Return [X, Y] of the center of cell containing provided text 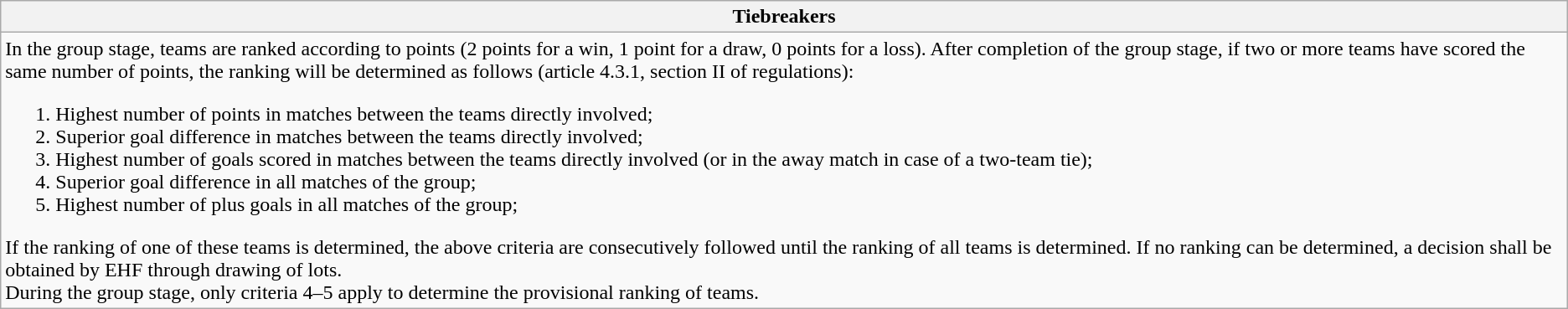
Tiebreakers [784, 17]
